Return [x, y] of the center of cell containing provided text 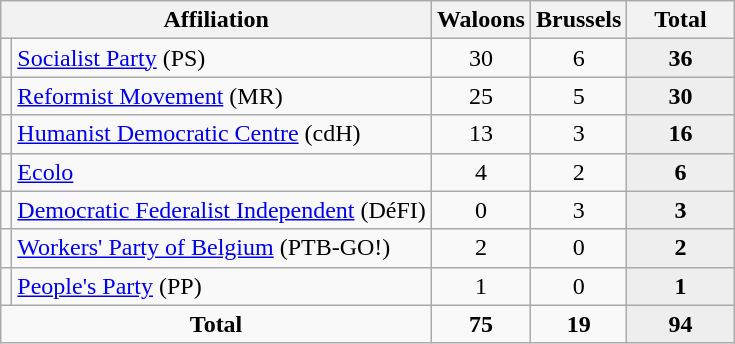
19 [578, 324]
75 [480, 324]
Waloons [480, 20]
Workers' Party of Belgium (PTB-GO!) [222, 248]
Brussels [578, 20]
13 [480, 134]
4 [480, 172]
5 [578, 96]
94 [680, 324]
Affiliation [216, 20]
Ecolo [222, 172]
36 [680, 58]
Democratic Federalist Independent (DéFI) [222, 210]
16 [680, 134]
Humanist Democratic Centre (cdH) [222, 134]
25 [480, 96]
Socialist Party (PS) [222, 58]
Reformist Movement (MR) [222, 96]
People's Party (PP) [222, 286]
